For the text-containing cell, return its midpoint in (X, Y) coordinate format. 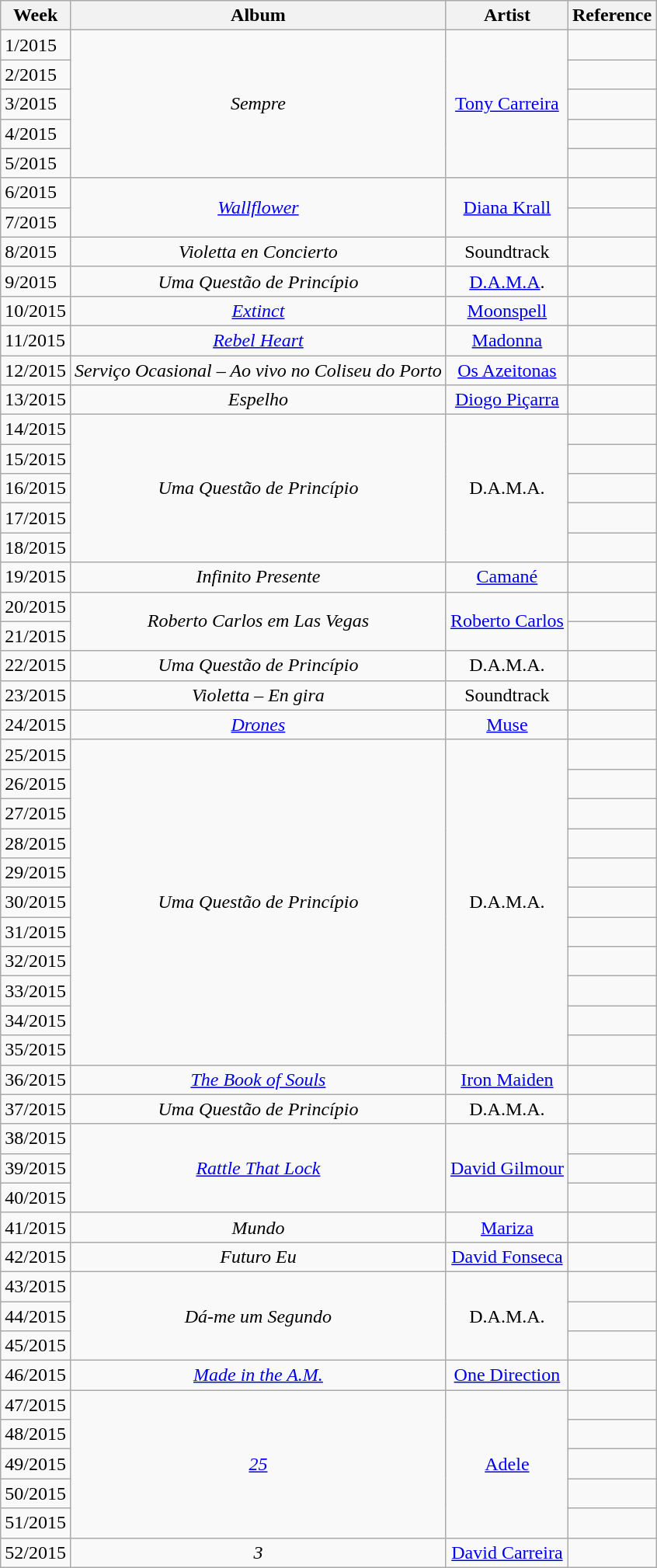
Moonspell (506, 311)
26/2015 (36, 784)
Reference (612, 16)
Dá-me um Segundo (258, 1316)
17/2015 (36, 518)
34/2015 (36, 1020)
Week (36, 16)
Album (258, 16)
Adele (506, 1464)
14/2015 (36, 429)
20/2015 (36, 607)
Madonna (506, 340)
43/2015 (36, 1286)
Made in the A.M. (258, 1375)
32/2015 (36, 961)
Mundo (258, 1227)
Wallflower (258, 207)
28/2015 (36, 843)
49/2015 (36, 1464)
38/2015 (36, 1139)
Violetta en Concierto (258, 252)
Os Azeitonas (506, 370)
David Gilmour (506, 1168)
40/2015 (36, 1198)
7/2015 (36, 222)
16/2015 (36, 488)
Espelho (258, 400)
Drones (258, 725)
Sempre (258, 104)
Tony Carreira (506, 104)
45/2015 (36, 1346)
3/2015 (36, 104)
1/2015 (36, 45)
19/2015 (36, 577)
Mariza (506, 1227)
Futuro Eu (258, 1257)
Serviço Ocasional – Ao vivo no Coliseu do Porto (258, 370)
24/2015 (36, 725)
30/2015 (36, 902)
Artist (506, 16)
The Book of Souls (258, 1080)
3 (258, 1552)
21/2015 (36, 636)
13/2015 (36, 400)
42/2015 (36, 1257)
52/2015 (36, 1552)
9/2015 (36, 281)
44/2015 (36, 1316)
11/2015 (36, 340)
6/2015 (36, 193)
Rattle That Lock (258, 1168)
Diogo Piçarra (506, 400)
8/2015 (36, 252)
18/2015 (36, 548)
2/2015 (36, 75)
10/2015 (36, 311)
31/2015 (36, 932)
One Direction (506, 1375)
41/2015 (36, 1227)
15/2015 (36, 459)
Iron Maiden (506, 1080)
27/2015 (36, 813)
Diana Krall (506, 207)
50/2015 (36, 1493)
51/2015 (36, 1523)
Roberto Carlos em Las Vegas (258, 621)
12/2015 (36, 370)
46/2015 (36, 1375)
Camané (506, 577)
37/2015 (36, 1109)
Roberto Carlos (506, 621)
23/2015 (36, 695)
Rebel Heart (258, 340)
Extinct (258, 311)
48/2015 (36, 1434)
39/2015 (36, 1168)
33/2015 (36, 991)
Infinito Presente (258, 577)
47/2015 (36, 1405)
David Carreira (506, 1552)
22/2015 (36, 666)
Violetta – En gira (258, 695)
29/2015 (36, 873)
4/2015 (36, 134)
Muse (506, 725)
36/2015 (36, 1080)
35/2015 (36, 1050)
25/2015 (36, 754)
5/2015 (36, 163)
David Fonseca (506, 1257)
25 (258, 1464)
